Determine the (x, y) coordinate at the center of the cell enclosing the given text.  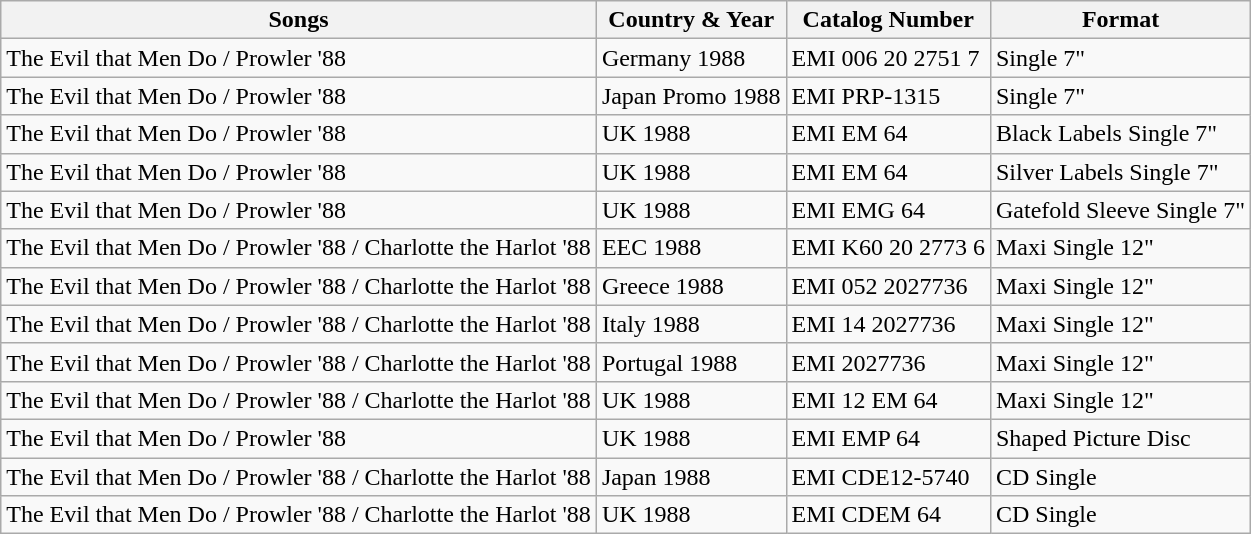
EMI 052 2027736 (888, 286)
EMI EMP 64 (888, 438)
EMI CDEM 64 (888, 515)
Catalog Number (888, 20)
EMI 006 20 2751 7 (888, 58)
Portugal 1988 (691, 362)
Japan Promo 1988 (691, 96)
Greece 1988 (691, 286)
Black Labels Single 7" (1120, 134)
EMI CDE12-5740 (888, 477)
Country & Year (691, 20)
EEC 1988 (691, 248)
Silver Labels Single 7" (1120, 172)
EMI 14 2027736 (888, 324)
EMI PRP-1315 (888, 96)
Gatefold Sleeve Single 7" (1120, 210)
Shaped Picture Disc (1120, 438)
Italy 1988 (691, 324)
EMI 12 EM 64 (888, 400)
EMI 2027736 (888, 362)
Songs (299, 20)
EMI EMG 64 (888, 210)
EMI K60 20 2773 6 (888, 248)
Japan 1988 (691, 477)
Format (1120, 20)
Germany 1988 (691, 58)
